From the cell containing the given text, extract its center point as [x, y] coordinate. 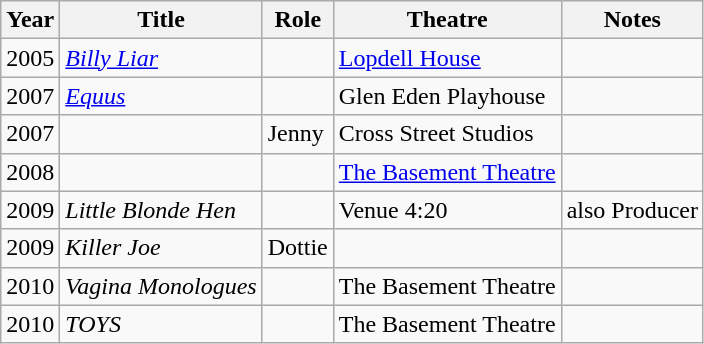
Notes [632, 20]
Lopdell House [447, 58]
2008 [30, 172]
Title [161, 20]
Glen Eden Playhouse [447, 96]
2005 [30, 58]
TOYS [161, 324]
Equus [161, 96]
Year [30, 20]
Venue 4:20 [447, 210]
Theatre [447, 20]
Role [298, 20]
also Producer [632, 210]
Cross Street Studios [447, 134]
Jenny [298, 134]
Billy Liar [161, 58]
Vagina Monologues [161, 286]
Killer Joe [161, 248]
Dottie [298, 248]
Little Blonde Hen [161, 210]
